For the text-containing cell, return its midpoint in (x, y) coordinate format. 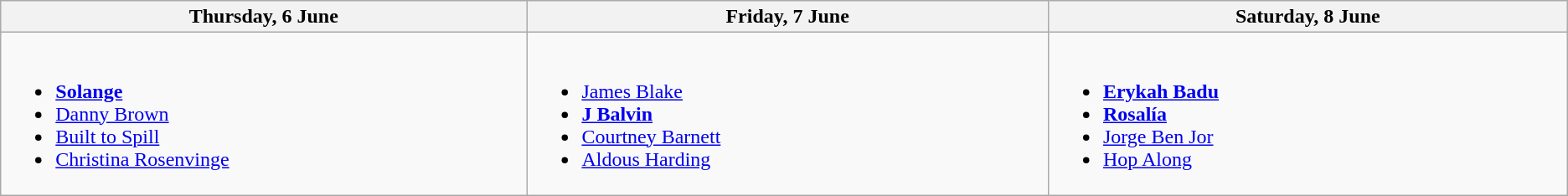
SolangeDanny BrownBuilt to SpillChristina Rosenvinge (264, 114)
Saturday, 8 June (1308, 17)
Thursday, 6 June (264, 17)
Friday, 7 June (787, 17)
James BlakeJ BalvinCourtney BarnettAldous Harding (787, 114)
Erykah BaduRosalíaJorge Ben JorHop Along (1308, 114)
